Detect which cell encompasses the target text, then output its (X, Y) center coordinate. 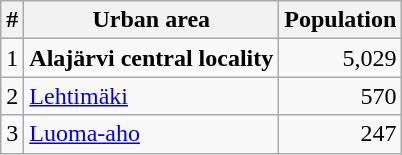
Urban area (152, 20)
5,029 (340, 58)
# (12, 20)
2 (12, 96)
247 (340, 134)
Lehtimäki (152, 96)
1 (12, 58)
Alajärvi central locality (152, 58)
3 (12, 134)
570 (340, 96)
Luoma-aho (152, 134)
Population (340, 20)
